Pinpoint the cell where the given text exists, returning its [X, Y] midpoint coordinate. 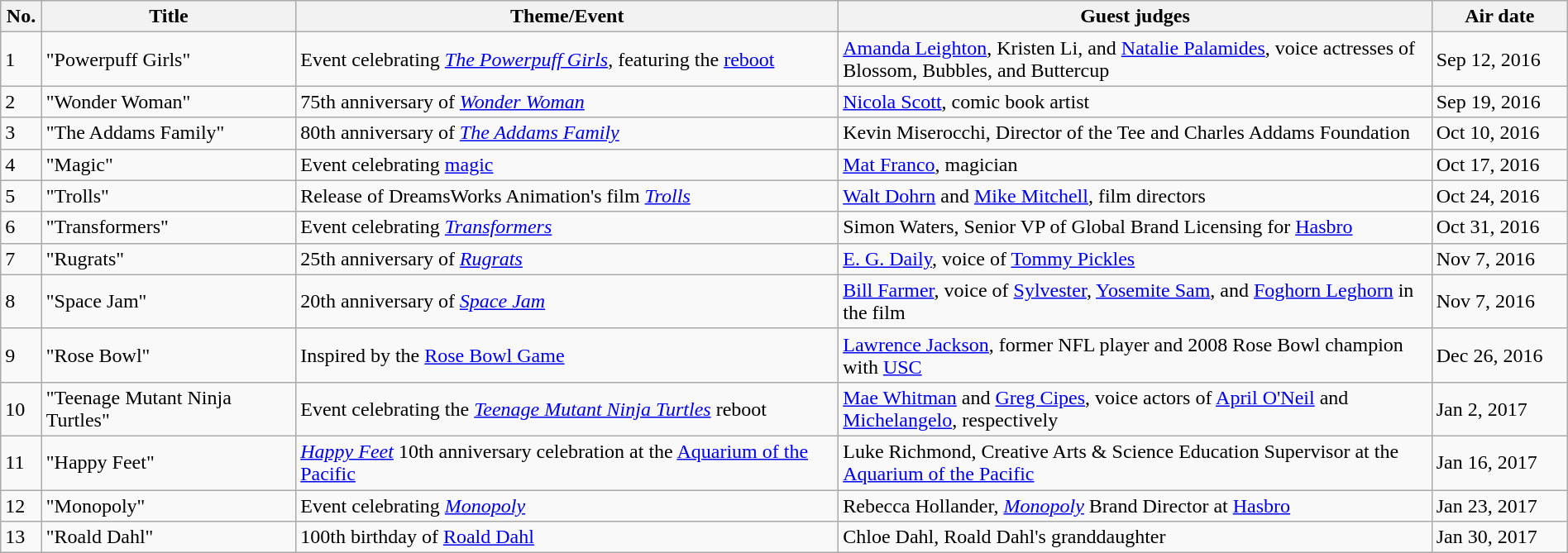
12 [22, 505]
Theme/Event [567, 17]
5 [22, 196]
9 [22, 355]
4 [22, 164]
"Powerpuff Girls" [169, 60]
20th anniversary of Space Jam [567, 301]
Air date [1499, 17]
Lawrence Jackson, former NFL player and 2008 Rose Bowl champion with USC [1135, 355]
"Transformers" [169, 227]
Simon Waters, Senior VP of Global Brand Licensing for Hasbro [1135, 227]
"Magic" [169, 164]
Happy Feet 10th anniversary celebration at the Aquarium of the Pacific [567, 463]
10 [22, 408]
"Space Jam" [169, 301]
6 [22, 227]
Sep 19, 2016 [1499, 102]
Mae Whitman and Greg Cipes, voice actors of April O'Neil and Michelangelo, respectively [1135, 408]
13 [22, 537]
Release of DreamsWorks Animation's film Trolls [567, 196]
2 [22, 102]
E. G. Daily, voice of Tommy Pickles [1135, 259]
80th anniversary of The Addams Family [567, 133]
Jan 16, 2017 [1499, 463]
Amanda Leighton, Kristen Li, and Natalie Palamides, voice actresses of Blossom, Bubbles, and Buttercup [1135, 60]
11 [22, 463]
Rebecca Hollander, Monopoly Brand Director at Hasbro [1135, 505]
"Roald Dahl" [169, 537]
"Rugrats" [169, 259]
Jan 23, 2017 [1499, 505]
Event celebrating Transformers [567, 227]
"Happy Feet" [169, 463]
"The Addams Family" [169, 133]
25th anniversary of Rugrats [567, 259]
7 [22, 259]
Jan 30, 2017 [1499, 537]
100th birthday of Roald Dahl [567, 537]
Title [169, 17]
3 [22, 133]
Dec 26, 2016 [1499, 355]
Inspired by the Rose Bowl Game [567, 355]
Event celebrating the Teenage Mutant Ninja Turtles reboot [567, 408]
Oct 17, 2016 [1499, 164]
Oct 10, 2016 [1499, 133]
75th anniversary of Wonder Woman [567, 102]
8 [22, 301]
Luke Richmond, Creative Arts & Science Education Supervisor at the Aquarium of the Pacific [1135, 463]
Oct 31, 2016 [1499, 227]
"Rose Bowl" [169, 355]
Guest judges [1135, 17]
Event celebrating The Powerpuff Girls, featuring the reboot [567, 60]
"Trolls" [169, 196]
Jan 2, 2017 [1499, 408]
Chloe Dahl, Roald Dahl's granddaughter [1135, 537]
Mat Franco, magician [1135, 164]
Nicola Scott, comic book artist [1135, 102]
"Monopoly" [169, 505]
"Teenage Mutant Ninja Turtles" [169, 408]
No. [22, 17]
Oct 24, 2016 [1499, 196]
Sep 12, 2016 [1499, 60]
Event celebrating Monopoly [567, 505]
"Wonder Woman" [169, 102]
1 [22, 60]
Kevin Miserocchi, Director of the Tee and Charles Addams Foundation [1135, 133]
Event celebrating magic [567, 164]
Walt Dohrn and Mike Mitchell, film directors [1135, 196]
Bill Farmer, voice of Sylvester, Yosemite Sam, and Foghorn Leghorn in the film [1135, 301]
